Output the (X, Y) coordinate of the center of the cell containing the given text.  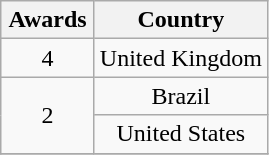
United States (180, 134)
2 (48, 115)
United Kingdom (180, 58)
Country (180, 20)
4 (48, 58)
Awards (48, 20)
Brazil (180, 96)
